Detect which cell encompasses the target text, then output its (X, Y) center coordinate. 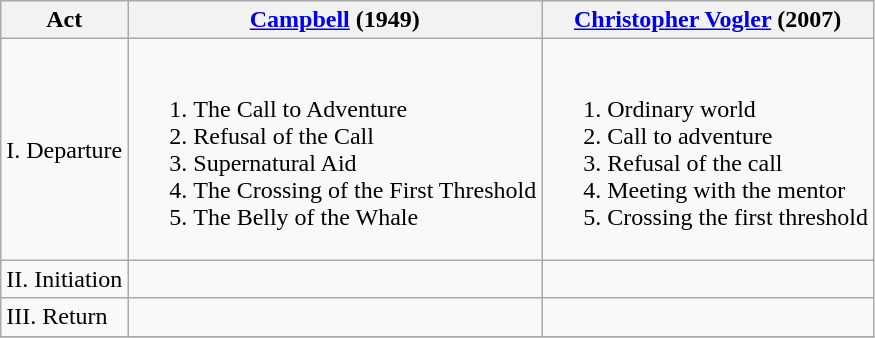
Ordinary worldCall to adventureRefusal of the callMeeting with the mentorCrossing the first threshold (708, 150)
II. Initiation (64, 279)
I. Departure (64, 150)
Act (64, 20)
III. Return (64, 317)
The Call to AdventureRefusal of the CallSupernatural AidThe Crossing of the First ThresholdThe Belly of the Whale (335, 150)
Campbell (1949) (335, 20)
Christopher Vogler (2007) (708, 20)
